Identify which cell holds the provided text, then report its [X, Y] central coordinate. 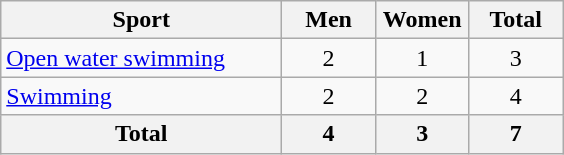
Open water swimming [142, 58]
Women [422, 20]
Swimming [142, 96]
Sport [142, 20]
Men [329, 20]
7 [516, 134]
1 [422, 58]
